Return the (X, Y) coordinate for the center point of the cell that contains the specified text.  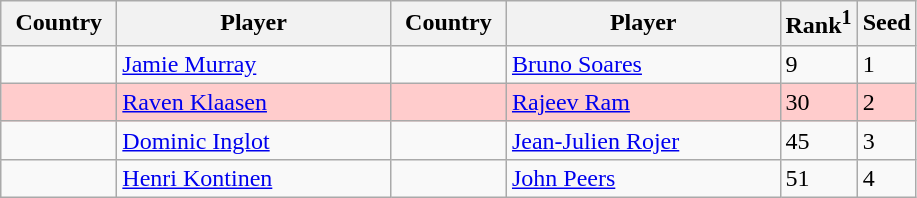
Bruno Soares (643, 64)
51 (818, 178)
Jamie Murray (254, 64)
Henri Kontinen (254, 178)
30 (818, 102)
Jean-Julien Rojer (643, 140)
9 (818, 64)
3 (886, 140)
Seed (886, 24)
John Peers (643, 178)
4 (886, 178)
Dominic Inglot (254, 140)
2 (886, 102)
45 (818, 140)
1 (886, 64)
Rank1 (818, 24)
Raven Klaasen (254, 102)
Rajeev Ram (643, 102)
